Pinpoint the cell where the given text exists, returning its [x, y] midpoint coordinate. 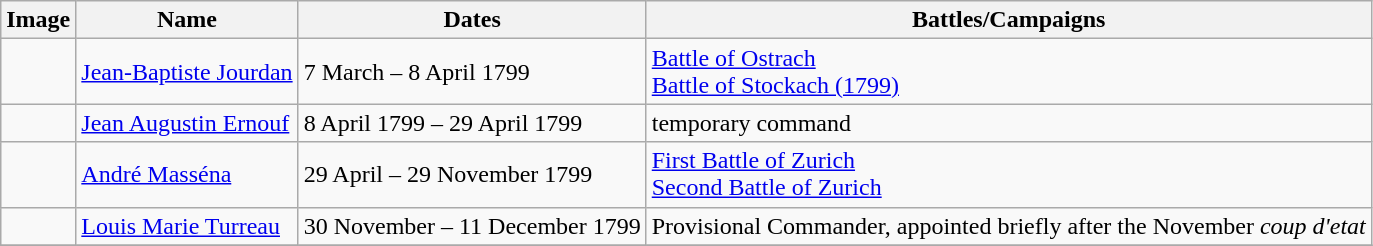
Battles/Campaigns [1008, 20]
Jean Augustin Ernouf [187, 123]
Louis Marie Turreau [187, 226]
29 April – 29 November 1799 [472, 174]
Name [187, 20]
Provisional Commander, appointed briefly after the November coup d'etat [1008, 226]
temporary command [1008, 123]
7 March – 8 April 1799 [472, 72]
30 November – 11 December 1799 [472, 226]
Dates [472, 20]
8 April 1799 – 29 April 1799 [472, 123]
First Battle of ZurichSecond Battle of Zurich [1008, 174]
Jean-Baptiste Jourdan [187, 72]
Image [38, 20]
André Masséna [187, 174]
Battle of OstrachBattle of Stockach (1799) [1008, 72]
